Extract the (x, y) coordinate from the center of the cell holding the provided text.  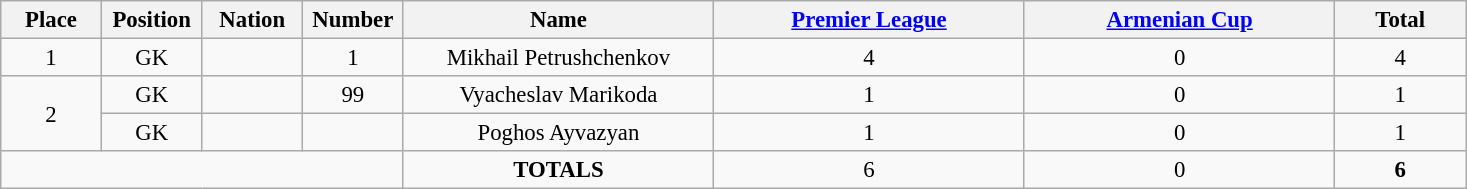
Place (52, 20)
Total (1400, 20)
TOTALS (558, 170)
Name (558, 20)
Vyacheslav Marikoda (558, 95)
2 (52, 114)
Premier League (870, 20)
99 (354, 95)
Armenian Cup (1180, 20)
Nation (252, 20)
Position (152, 20)
Poghos Ayvazyan (558, 133)
Number (354, 20)
Mikhail Petrushchenkov (558, 58)
